Search for the cell housing the specified text and yield its (X, Y) center coordinate. 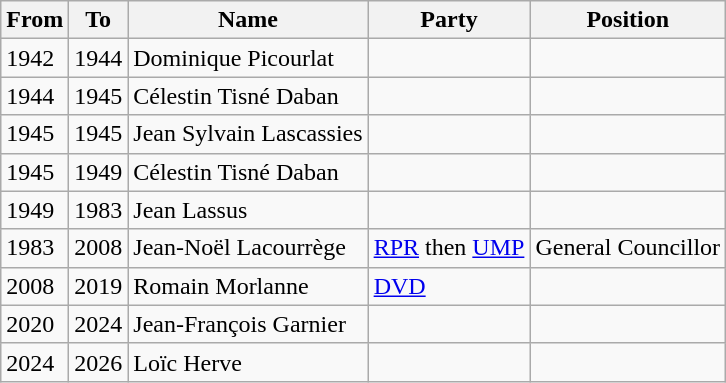
Loïc Herve (248, 362)
Jean Lassus (248, 210)
RPR then UMP (449, 248)
Jean-Noël Lacourrège (248, 248)
Name (248, 20)
Romain Morlanne (248, 286)
Position (628, 20)
2026 (98, 362)
DVD (449, 286)
General Councillor (628, 248)
Party (449, 20)
Jean-François Garnier (248, 324)
2019 (98, 286)
From (35, 20)
Jean Sylvain Lascassies (248, 134)
To (98, 20)
1942 (35, 58)
2020 (35, 324)
Dominique Picourlat (248, 58)
